From the cell containing the given text, extract its center point as (x, y) coordinate. 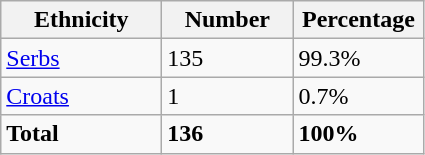
Ethnicity (82, 20)
Croats (82, 96)
136 (228, 134)
Total (82, 134)
1 (228, 96)
100% (358, 134)
Number (228, 20)
Percentage (358, 20)
135 (228, 58)
Serbs (82, 58)
0.7% (358, 96)
99.3% (358, 58)
